Locate the cell with the specified text and output its (x, y) center coordinate. 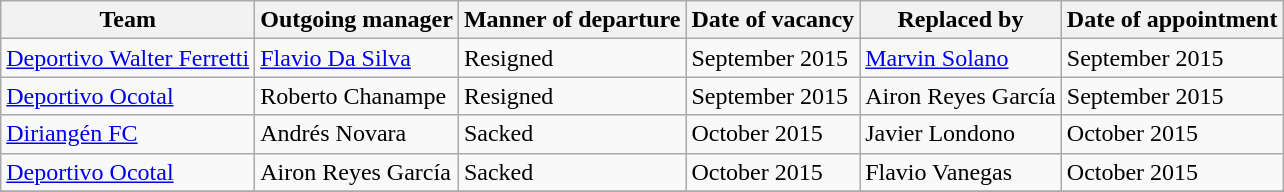
Roberto Chanampe (357, 96)
Flavio Vanegas (961, 172)
Javier Londono (961, 134)
Replaced by (961, 20)
Marvin Solano (961, 58)
Manner of departure (572, 20)
Diriangén FC (128, 134)
Andrés Novara (357, 134)
Team (128, 20)
Date of appointment (1172, 20)
Flavio Da Silva (357, 58)
Deportivo Walter Ferretti (128, 58)
Outgoing manager (357, 20)
Date of vacancy (773, 20)
